Detect which cell encompasses the target text, then output its [X, Y] center coordinate. 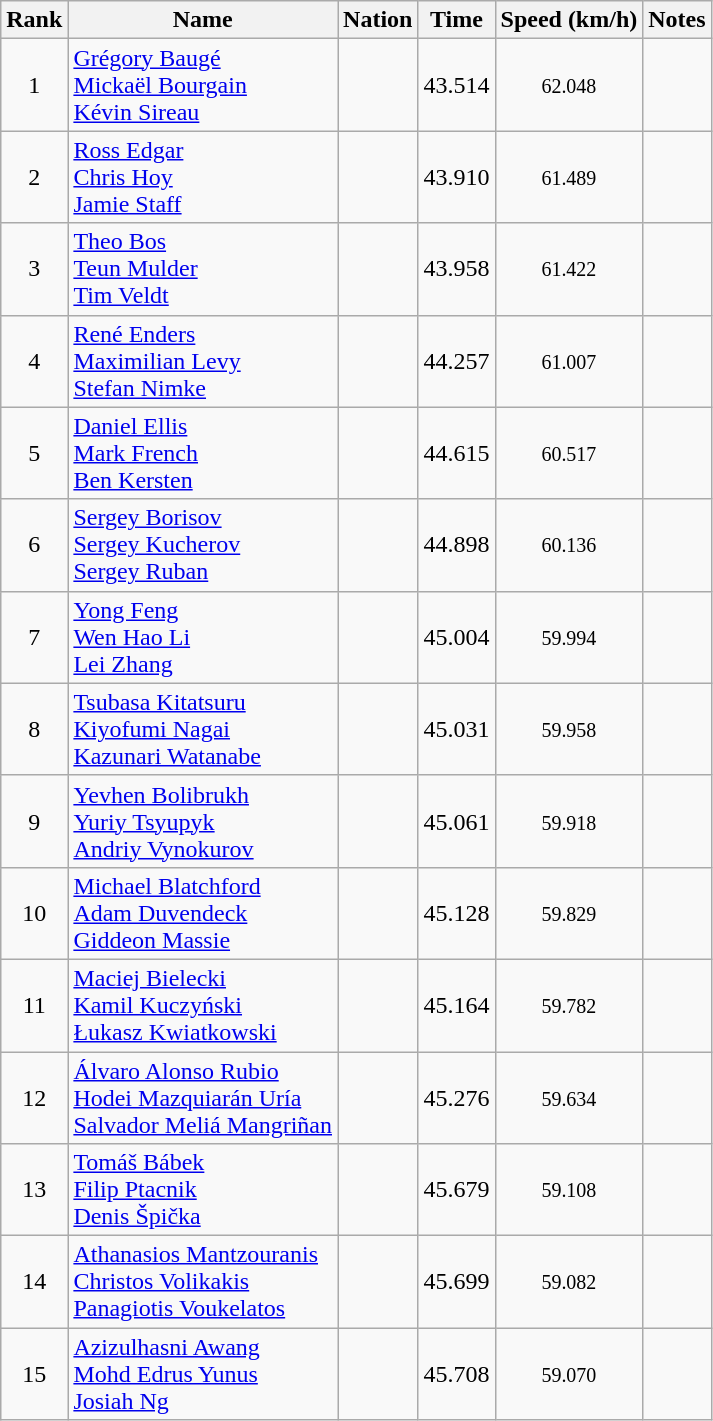
59.958 [569, 729]
44.898 [456, 545]
1 [34, 85]
61.489 [569, 177]
12 [34, 1098]
61.007 [569, 361]
René EndersMaximilian LevyStefan Nimke [203, 361]
10 [34, 913]
59.108 [569, 1190]
Sergey BorisovSergey KucherovSergey Ruban [203, 545]
Álvaro Alonso RubioHodei Mazquiarán UríaSalvador Meliá Mangriñan [203, 1098]
43.514 [456, 85]
59.918 [569, 821]
Tsubasa KitatsuruKiyofumi NagaiKazunari Watanabe [203, 729]
45.128 [456, 913]
3 [34, 269]
Azizulhasni AwangMohd Edrus YunusJosiah Ng [203, 1374]
Nation [378, 20]
Yong FengWen Hao LiLei Zhang [203, 637]
8 [34, 729]
Yevhen BolibrukhYuriy TsyupykAndriy Vynokurov [203, 821]
Grégory BaugéMickaël BourgainKévin Sireau [203, 85]
2 [34, 177]
7 [34, 637]
45.031 [456, 729]
59.782 [569, 1005]
59.070 [569, 1374]
Tomáš BábekFilip PtacnikDenis Špička [203, 1190]
45.004 [456, 637]
60.517 [569, 453]
Daniel EllisMark FrenchBen Kersten [203, 453]
62.048 [569, 85]
Time [456, 20]
45.276 [456, 1098]
44.257 [456, 361]
43.910 [456, 177]
6 [34, 545]
45.061 [456, 821]
61.422 [569, 269]
59.994 [569, 637]
45.164 [456, 1005]
5 [34, 453]
45.679 [456, 1190]
59.082 [569, 1282]
4 [34, 361]
Maciej BieleckiKamil KuczyńskiŁukasz Kwiatkowski [203, 1005]
11 [34, 1005]
Rank [34, 20]
13 [34, 1190]
15 [34, 1374]
60.136 [569, 545]
9 [34, 821]
45.708 [456, 1374]
Speed (km/h) [569, 20]
Ross EdgarChris HoyJamie Staff [203, 177]
Theo BosTeun MulderTim Veldt [203, 269]
43.958 [456, 269]
59.634 [569, 1098]
Notes [677, 20]
44.615 [456, 453]
59.829 [569, 913]
Athanasios MantzouranisChristos VolikakisPanagiotis Voukelatos [203, 1282]
14 [34, 1282]
Name [203, 20]
45.699 [456, 1282]
Michael BlatchfordAdam DuvendeckGiddeon Massie [203, 913]
